For the text-containing cell, return its midpoint in [X, Y] coordinate format. 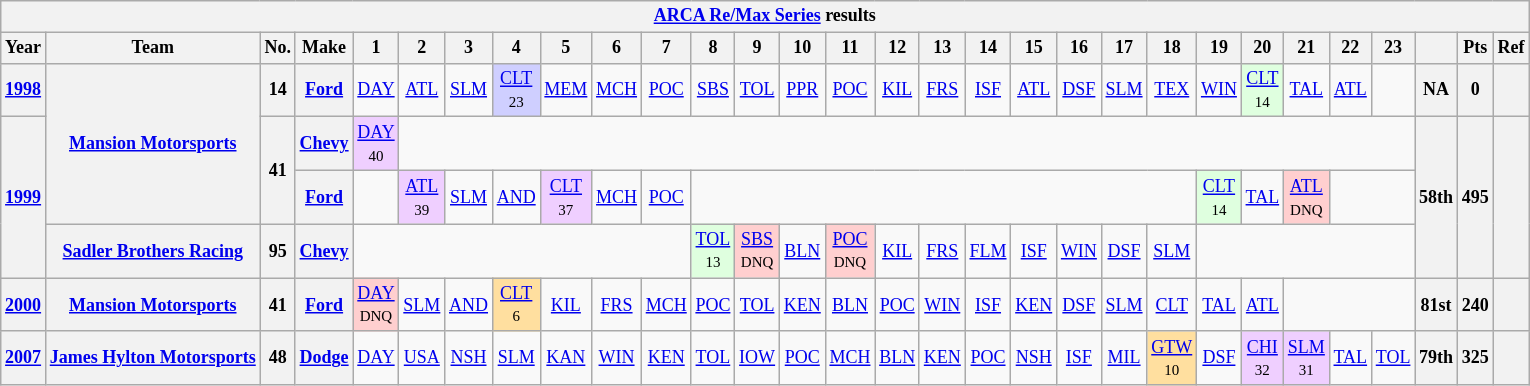
21 [1306, 48]
15 [1034, 48]
GTW10 [1172, 358]
TOL13 [713, 251]
19 [1220, 48]
6 [617, 48]
KAN [566, 358]
FLM [988, 251]
ATLDNQ [1306, 197]
NA [1436, 90]
ATL39 [422, 197]
2 [422, 48]
USA [422, 358]
2007 [24, 358]
17 [1124, 48]
0 [1475, 90]
9 [758, 48]
DAY40 [376, 144]
ARCA Re/Max Series results [765, 16]
CLT23 [516, 90]
13 [942, 48]
SBSDNQ [758, 251]
11 [850, 48]
TEX [1172, 90]
12 [898, 48]
No. [278, 48]
16 [1080, 48]
10 [802, 48]
Make [324, 48]
325 [1475, 358]
7 [666, 48]
CLT6 [516, 305]
SBS [713, 90]
PPR [802, 90]
22 [1350, 48]
DAYDNQ [376, 305]
1999 [24, 198]
48 [278, 358]
MIL [1124, 358]
5 [566, 48]
95 [278, 251]
CHI32 [1262, 358]
Year [24, 48]
2000 [24, 305]
240 [1475, 305]
Pts [1475, 48]
3 [469, 48]
Dodge [324, 358]
Ref [1511, 48]
20 [1262, 48]
495 [1475, 198]
POCDNQ [850, 251]
CLT [1172, 305]
1 [376, 48]
CLT37 [566, 197]
IOW [758, 358]
4 [516, 48]
1998 [24, 90]
James Hylton Motorsports [152, 358]
SLM31 [1306, 358]
18 [1172, 48]
81st [1436, 305]
MEM [566, 90]
58th [1436, 198]
Sadler Brothers Racing [152, 251]
79th [1436, 358]
Team [152, 48]
23 [1392, 48]
8 [713, 48]
